Identify which cell holds the provided text, then report its [X, Y] central coordinate. 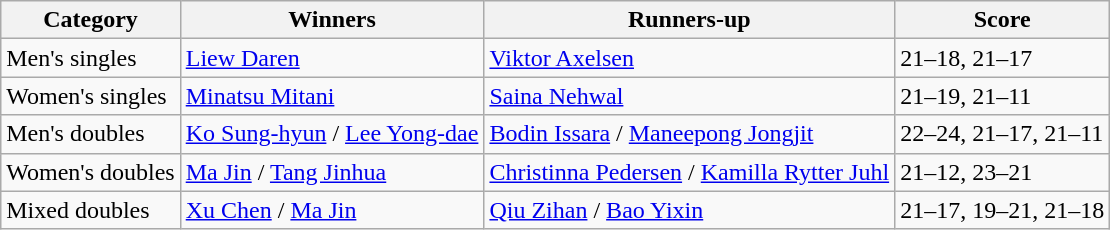
Category [90, 20]
Bodin Issara / Maneepong Jongjit [690, 134]
Men's doubles [90, 134]
Women's singles [90, 96]
Women's doubles [90, 172]
21–12, 23–21 [1002, 172]
Qiu Zihan / Bao Yixin [690, 210]
21–17, 19–21, 21–18 [1002, 210]
Christinna Pedersen / Kamilla Rytter Juhl [690, 172]
Minatsu Mitani [332, 96]
22–24, 21–17, 21–11 [1002, 134]
21–19, 21–11 [1002, 96]
Score [1002, 20]
Viktor Axelsen [690, 58]
Ko Sung-hyun / Lee Yong-dae [332, 134]
Saina Nehwal [690, 96]
Winners [332, 20]
Ma Jin / Tang Jinhua [332, 172]
Xu Chen / Ma Jin [332, 210]
Liew Daren [332, 58]
21–18, 21–17 [1002, 58]
Mixed doubles [90, 210]
Runners-up [690, 20]
Men's singles [90, 58]
